Determine the (X, Y) coordinate at the center of the cell enclosing the given text.  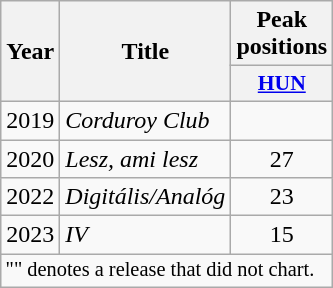
HUN (282, 84)
15 (282, 235)
27 (282, 159)
2020 (30, 159)
Peak positions (282, 34)
Corduroy Club (146, 120)
Digitális/Analóg (146, 197)
2022 (30, 197)
"" denotes a release that did not chart. (167, 271)
2019 (30, 120)
Title (146, 52)
2023 (30, 235)
Year (30, 52)
Lesz, ami lesz (146, 159)
IV (146, 235)
23 (282, 197)
